From the cell containing the given text, extract its center point as (X, Y) coordinate. 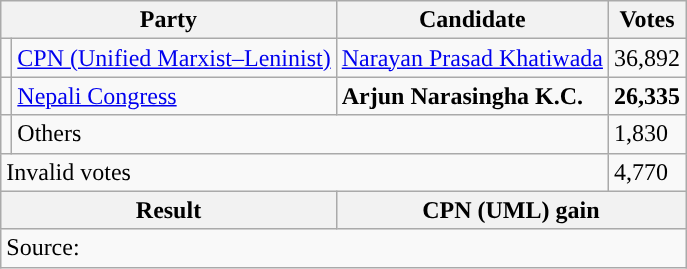
Party (168, 20)
Nepali Congress (174, 96)
Candidate (472, 20)
1,830 (646, 134)
Votes (646, 20)
4,770 (646, 172)
36,892 (646, 58)
Invalid votes (305, 172)
CPN (Unified Marxist–Leninist) (174, 58)
Arjun Narasingha K.C. (472, 96)
Others (310, 134)
Narayan Prasad Khatiwada (472, 58)
26,335 (646, 96)
CPN (UML) gain (510, 210)
Source: (344, 248)
Result (168, 210)
